Detect which cell encompasses the target text, then output its (X, Y) center coordinate. 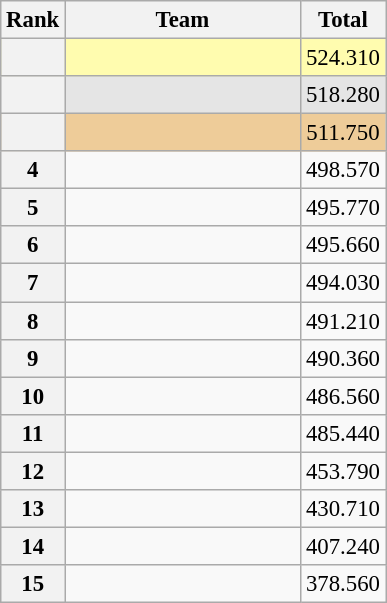
498.570 (343, 170)
9 (33, 358)
7 (33, 283)
491.210 (343, 321)
11 (33, 433)
407.240 (343, 546)
15 (33, 584)
518.280 (343, 95)
495.770 (343, 208)
Team (183, 20)
378.560 (343, 584)
453.790 (343, 471)
12 (33, 471)
485.440 (343, 433)
Total (343, 20)
6 (33, 245)
Rank (33, 20)
10 (33, 396)
8 (33, 321)
524.310 (343, 58)
4 (33, 170)
486.560 (343, 396)
494.030 (343, 283)
490.360 (343, 358)
511.750 (343, 133)
495.660 (343, 245)
5 (33, 208)
13 (33, 509)
14 (33, 546)
430.710 (343, 509)
